Return the [X, Y] coordinate for the center point of the cell that contains the specified text.  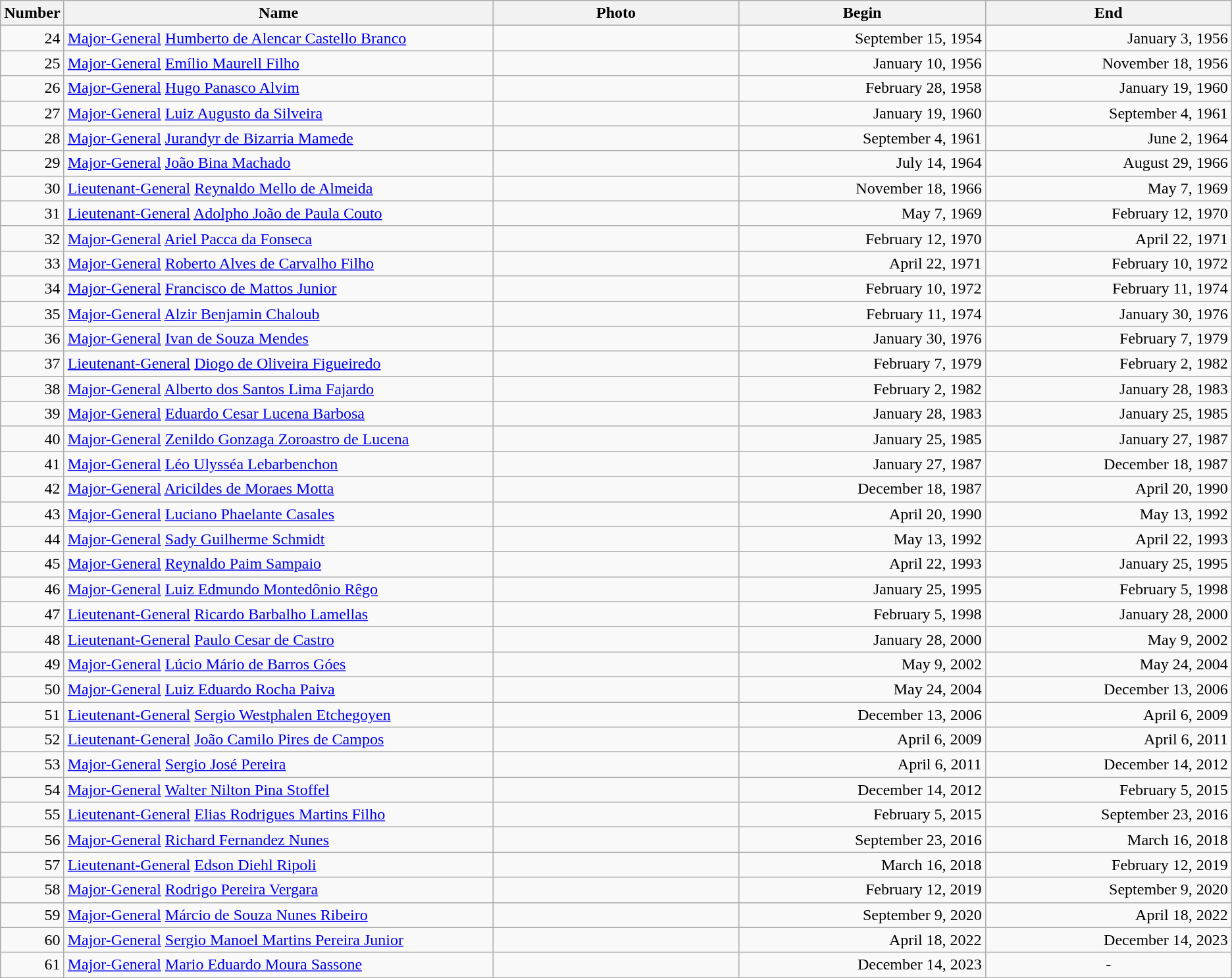
Major-General Alberto dos Santos Lima Fajardo [278, 389]
54 [32, 790]
November 18, 1956 [1108, 63]
Major-General Léo Ulysséa Lebarbenchon [278, 464]
Major-General Luiz Eduardo Rocha Paiva [278, 689]
Major-General Hugo Panasco Alvim [278, 88]
Major-General Reynaldo Paim Sampaio [278, 564]
37 [32, 364]
26 [32, 88]
Major-General Roberto Alves de Carvalho Filho [278, 263]
Lieutenant-General Diogo de Oliveira Figueiredo [278, 364]
Major-General Luiz Edmundo Montedônio Rêgo [278, 589]
September 15, 1954 [862, 38]
Lieutenant-General Sergio Westphalen Etchegoyen [278, 714]
Major-General Márcio de Souza Nunes Ribeiro [278, 915]
Major-General Aricildes de Moraes Motta [278, 489]
49 [32, 664]
31 [32, 213]
Lieutenant-General Elias Rodrigues Martins Filho [278, 815]
Lieutenant-General Reynaldo Mello de Almeida [278, 188]
Major-General Francisco de Mattos Junior [278, 288]
43 [32, 514]
June 2, 1964 [1108, 138]
February 28, 1958 [862, 88]
November 18, 1966 [862, 188]
35 [32, 314]
Lieutenant-General Paulo Cesar de Castro [278, 639]
July 14, 1964 [862, 163]
28 [32, 138]
Major-General Zenildo Gonzaga Zoroastro de Lucena [278, 439]
Major-General Walter Nilton Pina Stoffel [278, 790]
Major-General Emílio Maurell Filho [278, 63]
52 [32, 740]
Major-General Lúcio Mário de Barros Góes [278, 664]
Major-General Mario Eduardo Moura Sassone [278, 965]
Major-General Sady Guilherme Schmidt [278, 539]
50 [32, 689]
48 [32, 639]
29 [32, 163]
45 [32, 564]
- [1108, 965]
Major-General Ivan de Souza Mendes [278, 339]
42 [32, 489]
Name [278, 13]
25 [32, 63]
40 [32, 439]
24 [32, 38]
32 [32, 238]
Number [32, 13]
Lieutenant-General Adolpho João de Paula Couto [278, 213]
Lieutenant-General Edson Diehl Ripoli [278, 865]
56 [32, 840]
January 3, 1956 [1108, 38]
46 [32, 589]
Begin [862, 13]
Major-General Ariel Pacca da Fonseca [278, 238]
47 [32, 614]
Major-General Luciano Phaelante Casales [278, 514]
Photo [616, 13]
Major-General Eduardo Cesar Lucena Barbosa [278, 414]
60 [32, 940]
Lieutenant-General João Camilo Pires de Campos [278, 740]
Major-General João Bina Machado [278, 163]
38 [32, 389]
61 [32, 965]
44 [32, 539]
End [1108, 13]
Lieutenant-General Ricardo Barbalho Lamellas [278, 614]
Major-General Sergio Manoel Martins Pereira Junior [278, 940]
January 10, 1956 [862, 63]
Major-General Sergio José Pereira [278, 765]
39 [32, 414]
Major-General Luiz Augusto da Silveira [278, 113]
58 [32, 890]
33 [32, 263]
53 [32, 765]
57 [32, 865]
Major-General Humberto de Alencar Castello Branco [278, 38]
Major-General Richard Fernandez Nunes [278, 840]
27 [32, 113]
36 [32, 339]
51 [32, 714]
59 [32, 915]
Major-General Jurandyr de Bizarria Mamede [278, 138]
Major-General Rodrigo Pereira Vergara [278, 890]
August 29, 1966 [1108, 163]
34 [32, 288]
55 [32, 815]
Major-General Alzir Benjamin Chaloub [278, 314]
41 [32, 464]
30 [32, 188]
